Provide the [x, y] coordinate of the cell's center where the given text is located.  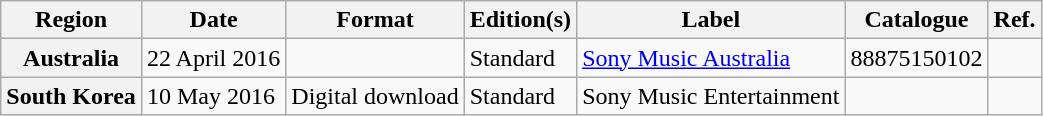
Sony Music Australia [711, 58]
Digital download [375, 96]
Edition(s) [520, 20]
10 May 2016 [213, 96]
88875150102 [916, 58]
Sony Music Entertainment [711, 96]
South Korea [72, 96]
22 April 2016 [213, 58]
Ref. [1014, 20]
Date [213, 20]
Format [375, 20]
Region [72, 20]
Catalogue [916, 20]
Australia [72, 58]
Label [711, 20]
